Output the (X, Y) coordinate of the center of the cell containing the given text.  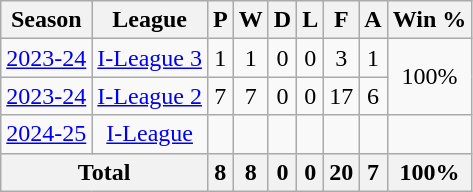
I-League 3 (150, 58)
I-League 2 (150, 96)
6 (373, 96)
3 (342, 58)
Total (104, 172)
Win % (430, 20)
F (342, 20)
L (310, 20)
A (373, 20)
D (282, 20)
17 (342, 96)
Season (46, 20)
P (220, 20)
I-League (150, 134)
League (150, 20)
2024-25 (46, 134)
W (250, 20)
20 (342, 172)
